For the text-containing cell, return its midpoint in (x, y) coordinate format. 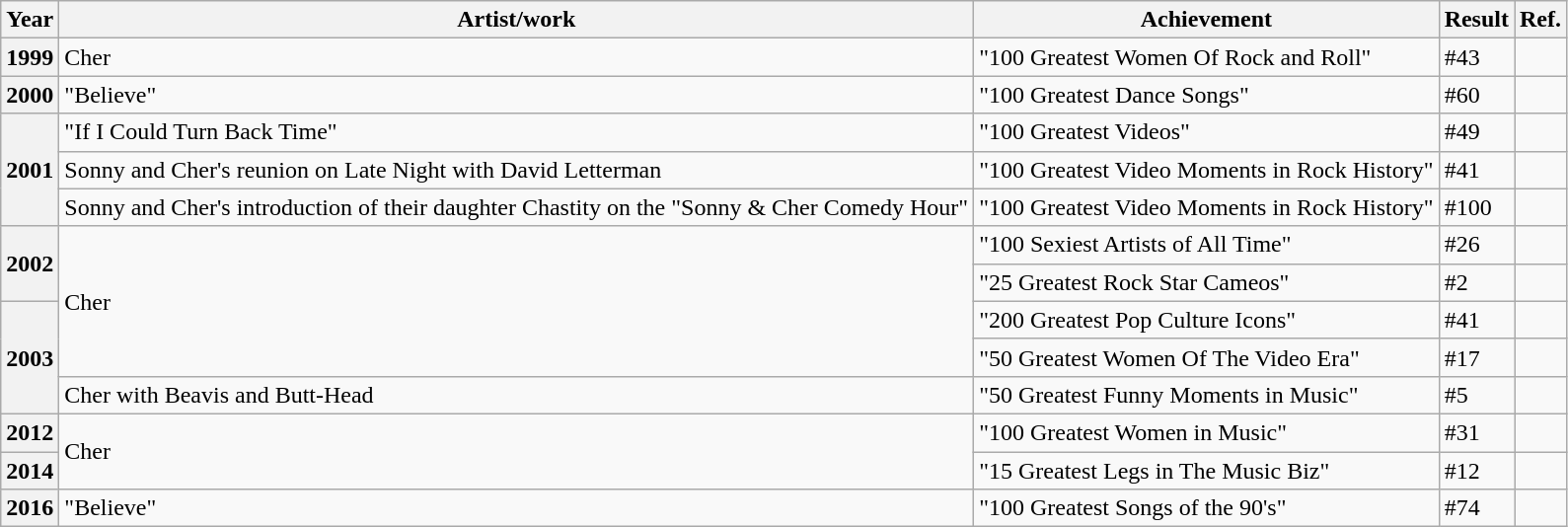
2001 (30, 170)
#17 (1476, 357)
2000 (30, 95)
"100 Greatest Women Of Rock and Roll" (1206, 57)
2016 (30, 508)
"25 Greatest Rock Star Cameos" (1206, 282)
"50 Greatest Funny Moments in Music" (1206, 395)
"15 Greatest Legs in The Music Biz" (1206, 471)
Artist/work (517, 20)
Cher with Beavis and Butt-Head (517, 395)
#2 (1476, 282)
"200 Greatest Pop Culture Icons" (1206, 320)
"100 Greatest Songs of the 90's" (1206, 508)
2003 (30, 357)
Result (1476, 20)
#60 (1476, 95)
"If I Could Turn Back Time" (517, 132)
#26 (1476, 245)
"100 Greatest Women in Music" (1206, 432)
"100 Greatest Videos" (1206, 132)
"100 Sexiest Artists of All Time" (1206, 245)
2014 (30, 471)
#31 (1476, 432)
"100 Greatest Dance Songs" (1206, 95)
Sonny and Cher's introduction of their daughter Chastity on the "Sonny & Cher Comedy Hour" (517, 207)
2002 (30, 263)
#12 (1476, 471)
Year (30, 20)
#74 (1476, 508)
Sonny and Cher's reunion on Late Night with David Letterman (517, 170)
#43 (1476, 57)
1999 (30, 57)
#49 (1476, 132)
"50 Greatest Women Of The Video Era" (1206, 357)
2012 (30, 432)
Achievement (1206, 20)
#5 (1476, 395)
#100 (1476, 207)
Ref. (1539, 20)
